From the cell containing the given text, extract its center point as [x, y] coordinate. 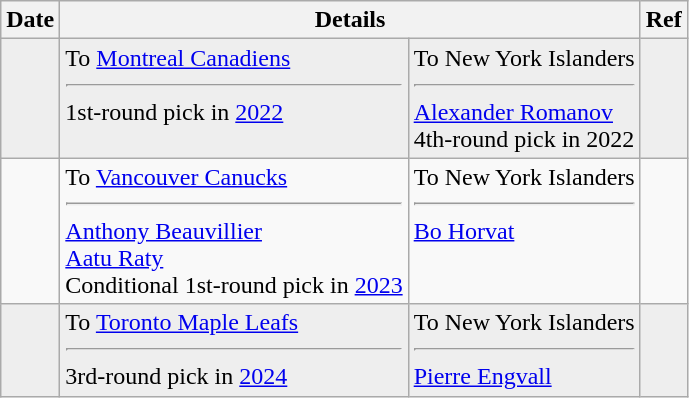
To New York IslandersBo Horvat [524, 231]
To Montreal Canadiens1st-round pick in 2022 [234, 98]
Details [350, 20]
Date [30, 20]
To Toronto Maple Leafs3rd-round pick in 2024 [234, 350]
To New York IslandersPierre Engvall [524, 350]
To Vancouver CanucksAnthony BeauvillierAatu RatyConditional 1st-round pick in 2023 [234, 231]
To New York IslandersAlexander Romanov4th-round pick in 2022 [524, 98]
Ref [664, 20]
